From the cell containing the given text, extract its center point as [X, Y] coordinate. 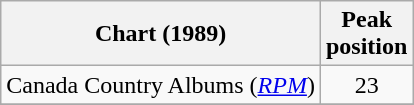
Canada Country Albums (RPM) [161, 85]
23 [366, 85]
Chart (1989) [161, 34]
Peakposition [366, 34]
